Identify which cell holds the provided text, then report its (X, Y) central coordinate. 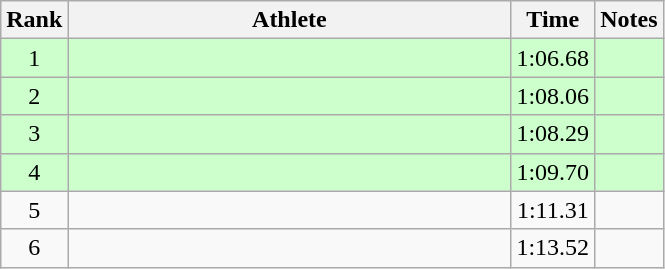
1:06.68 (553, 58)
2 (34, 96)
1:11.31 (553, 210)
3 (34, 134)
1:08.06 (553, 96)
4 (34, 172)
Rank (34, 20)
1:08.29 (553, 134)
5 (34, 210)
Notes (629, 20)
1:09.70 (553, 172)
Time (553, 20)
Athlete (290, 20)
6 (34, 248)
1:13.52 (553, 248)
1 (34, 58)
